Provide the (x, y) coordinate of the cell's center where the given text is located.  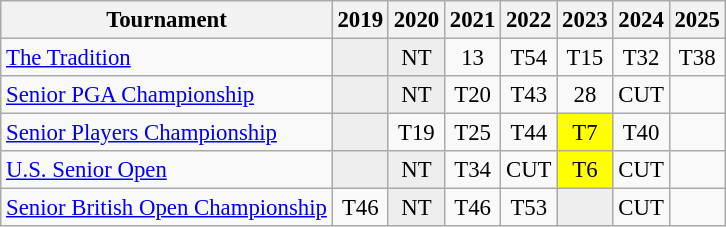
2023 (585, 20)
T54 (529, 58)
2021 (472, 20)
U.S. Senior Open (166, 170)
2022 (529, 20)
T44 (529, 133)
T43 (529, 95)
T19 (416, 133)
Senior Players Championship (166, 133)
T6 (585, 170)
Senior British Open Championship (166, 208)
2020 (416, 20)
T25 (472, 133)
13 (472, 58)
2019 (360, 20)
T38 (697, 58)
T15 (585, 58)
T32 (641, 58)
2024 (641, 20)
28 (585, 95)
The Tradition (166, 58)
T34 (472, 170)
2025 (697, 20)
Tournament (166, 20)
Senior PGA Championship (166, 95)
T20 (472, 95)
T53 (529, 208)
T40 (641, 133)
T7 (585, 133)
